Locate the cell with the specified text and output its (x, y) center coordinate. 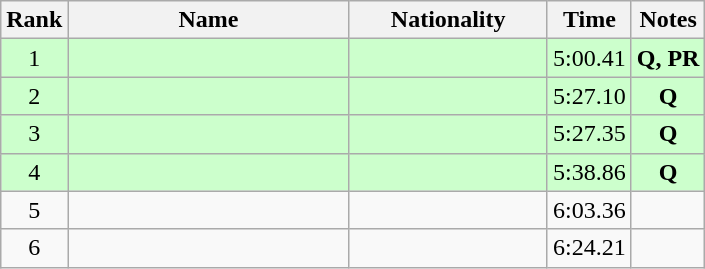
Notes (668, 20)
5:00.41 (589, 58)
5:27.10 (589, 96)
Q, PR (668, 58)
Time (589, 20)
5:38.86 (589, 172)
Rank (34, 20)
4 (34, 172)
3 (34, 134)
Nationality (448, 20)
1 (34, 58)
2 (34, 96)
5 (34, 210)
5:27.35 (589, 134)
Name (208, 20)
6 (34, 248)
6:03.36 (589, 210)
6:24.21 (589, 248)
